Identify which cell holds the provided text, then report its (X, Y) central coordinate. 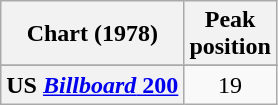
Peakposition (230, 34)
19 (230, 85)
US Billboard 200 (92, 85)
Chart (1978) (92, 34)
